Output the (X, Y) coordinate of the center of the cell containing the given text.  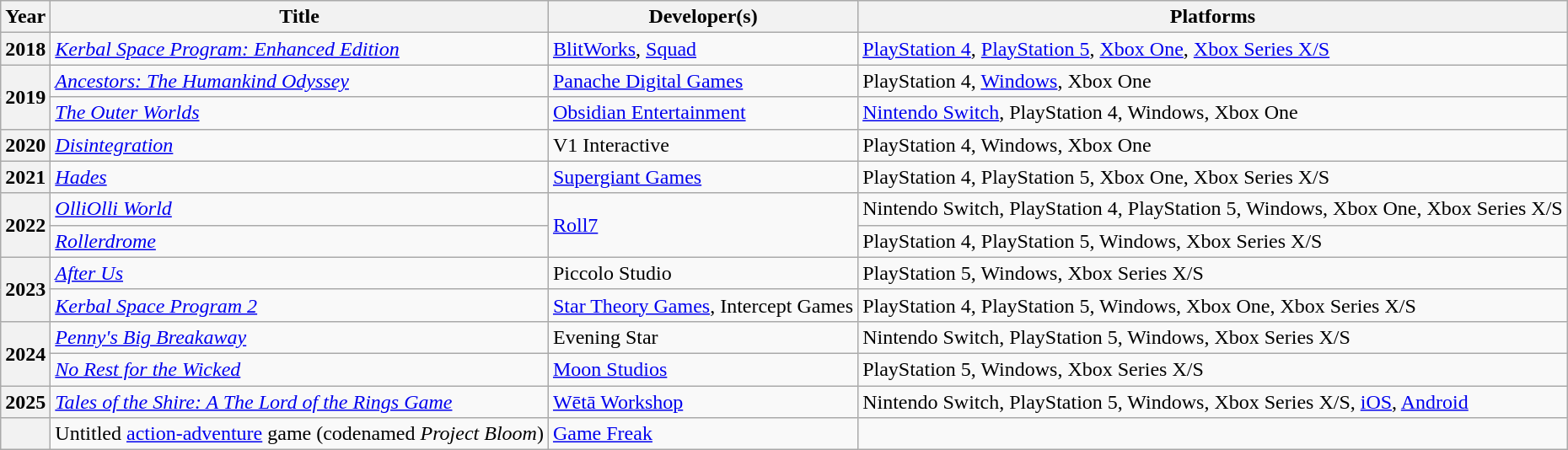
Tales of the Shire: A The Lord of the Rings Game (300, 402)
Nintendo Switch, PlayStation 5, Windows, Xbox Series X/S (1213, 337)
Wētā Workshop (703, 402)
Ancestors: The Humankind Odyssey (300, 81)
Year (25, 17)
OlliOlli World (300, 209)
Panache Digital Games (703, 81)
2018 (25, 49)
Penny's Big Breakaway (300, 337)
2023 (25, 289)
Game Freak (703, 434)
Nintendo Switch, PlayStation 5, Windows, Xbox Series X/S, iOS, Android (1213, 402)
2020 (25, 145)
Nintendo Switch, PlayStation 4, Windows, Xbox One (1213, 113)
Piccolo Studio (703, 273)
Evening Star (703, 337)
Title (300, 17)
2019 (25, 97)
2022 (25, 225)
Moon Studios (703, 369)
2021 (25, 177)
Rollerdrome (300, 241)
PlayStation 4, PlayStation 5, Windows, Xbox One, Xbox Series X/S (1213, 305)
No Rest for the Wicked (300, 369)
BlitWorks, Squad (703, 49)
Untitled action-adventure game (codenamed Project Bloom) (300, 434)
Roll7 (703, 225)
Developer(s) (703, 17)
Nintendo Switch, PlayStation 4, PlayStation 5, Windows, Xbox One, Xbox Series X/S (1213, 209)
Kerbal Space Program: Enhanced Edition (300, 49)
Disintegration (300, 145)
The Outer Worlds (300, 113)
V1 Interactive (703, 145)
2025 (25, 402)
Obsidian Entertainment (703, 113)
Kerbal Space Program 2 (300, 305)
PlayStation 4, PlayStation 5, Windows, Xbox Series X/S (1213, 241)
2024 (25, 353)
Star Theory Games, Intercept Games (703, 305)
Hades (300, 177)
Supergiant Games (703, 177)
After Us (300, 273)
Platforms (1213, 17)
